Search for the cell housing the specified text and yield its [X, Y] center coordinate. 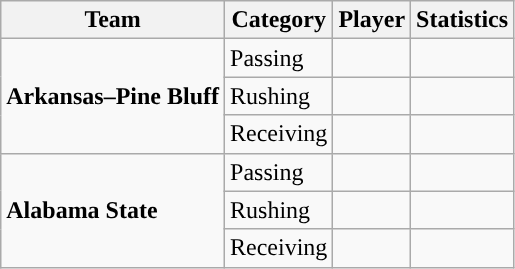
Alabama State [113, 210]
Arkansas–Pine Bluff [113, 96]
Team [113, 20]
Statistics [462, 20]
Player [372, 20]
Category [279, 20]
